Locate the cell with the specified text and output its [X, Y] center coordinate. 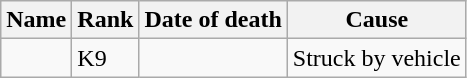
Struck by vehicle [376, 58]
Date of death [213, 20]
Rank [106, 20]
Cause [376, 20]
Name [36, 20]
K9 [106, 58]
